Return [X, Y] of the center of cell containing provided text 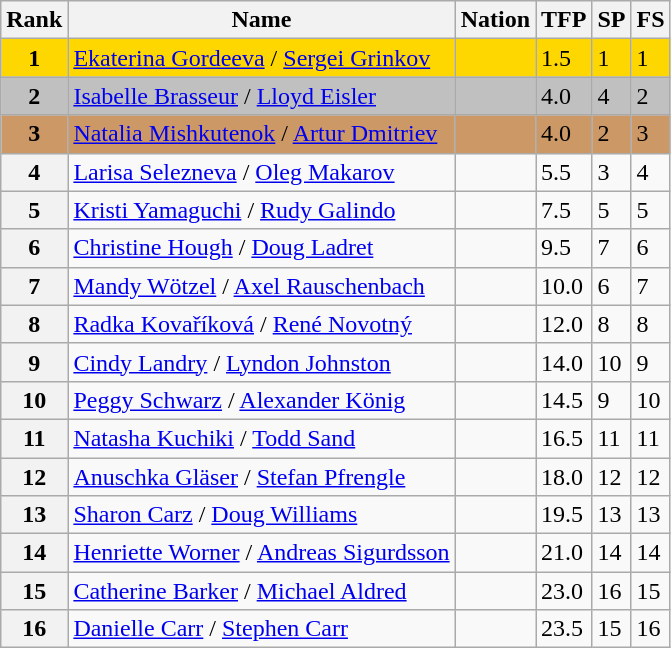
Natasha Kuchiki / Todd Sand [262, 438]
23.0 [564, 591]
SP [612, 20]
Rank [34, 20]
Mandy Wötzel / Axel Rauschenbach [262, 286]
Nation [495, 20]
Natalia Mishkutenok / Artur Dmitriev [262, 134]
21.0 [564, 553]
Christine Hough / Doug Ladret [262, 248]
5.5 [564, 172]
18.0 [564, 477]
7.5 [564, 210]
Henriette Worner / Andreas Sigurdsson [262, 553]
Kristi Yamaguchi / Rudy Galindo [262, 210]
Anuschka Gläser / Stefan Pfrengle [262, 477]
TFP [564, 20]
14.0 [564, 362]
Cindy Landry / Lyndon Johnston [262, 362]
12.0 [564, 324]
Peggy Schwarz / Alexander König [262, 400]
Catherine Barker / Michael Aldred [262, 591]
FS [650, 20]
Larisa Selezneva / Oleg Makarov [262, 172]
10.0 [564, 286]
9.5 [564, 248]
Name [262, 20]
Radka Kovaříková / René Novotný [262, 324]
23.5 [564, 629]
14.5 [564, 400]
Sharon Carz / Doug Williams [262, 515]
1.5 [564, 58]
Ekaterina Gordeeva / Sergei Grinkov [262, 58]
19.5 [564, 515]
Danielle Carr / Stephen Carr [262, 629]
Isabelle Brasseur / Lloyd Eisler [262, 96]
16.5 [564, 438]
